Find where the given text appears and provide that cell's center as [X, Y] coordinate. 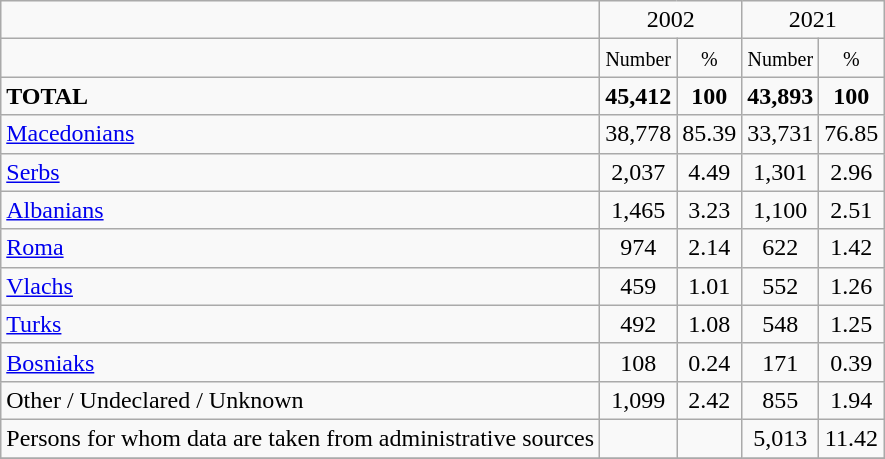
552 [780, 286]
Macedonians [300, 134]
33,731 [780, 134]
TOTAL [300, 96]
Bosniaks [300, 362]
548 [780, 324]
974 [638, 248]
2,037 [638, 172]
171 [780, 362]
45,412 [638, 96]
2.96 [852, 172]
2.42 [710, 400]
0.39 [852, 362]
2.14 [710, 248]
4.49 [710, 172]
1,099 [638, 400]
1.01 [710, 286]
1,465 [638, 210]
1,100 [780, 210]
38,778 [638, 134]
Persons for whom data are taken from administrative sources [300, 438]
Roma [300, 248]
85.39 [710, 134]
Turks [300, 324]
2.51 [852, 210]
Other / Undeclared / Unknown [300, 400]
1.08 [710, 324]
1.25 [852, 324]
855 [780, 400]
1,301 [780, 172]
459 [638, 286]
2021 [813, 20]
622 [780, 248]
2002 [671, 20]
Albanians [300, 210]
1.26 [852, 286]
108 [638, 362]
3.23 [710, 210]
Serbs [300, 172]
1.42 [852, 248]
492 [638, 324]
76.85 [852, 134]
1.94 [852, 400]
43,893 [780, 96]
11.42 [852, 438]
Vlachs [300, 286]
5,013 [780, 438]
0.24 [710, 362]
